Locate the cell with the specified text and output its [x, y] center coordinate. 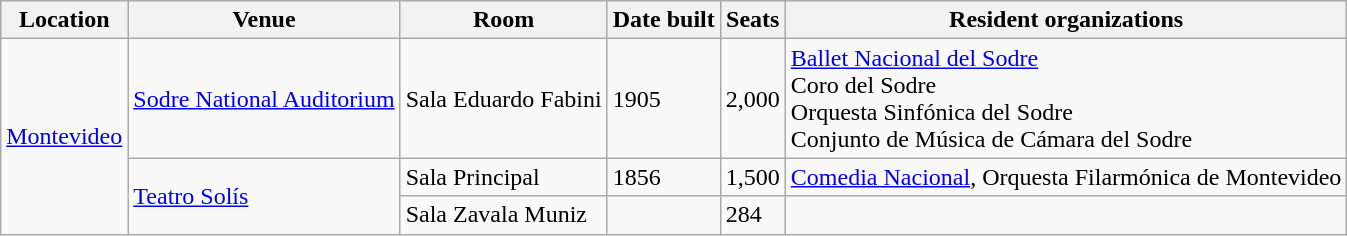
Date built [664, 20]
1,500 [752, 177]
2,000 [752, 98]
Resident organizations [1066, 20]
Location [64, 20]
Seats [752, 20]
Sala Zavala Muniz [504, 215]
284 [752, 215]
Sala Eduardo Fabini [504, 98]
Venue [264, 20]
1905 [664, 98]
Teatro Solís [264, 196]
1856 [664, 177]
Sala Principal [504, 177]
Comedia Nacional, Orquesta Filarmónica de Montevideo [1066, 177]
Sodre National Auditorium [264, 98]
Room [504, 20]
Ballet Nacional del SodreCoro del SodreOrquesta Sinfónica del SodreConjunto de Música de Cámara del Sodre [1066, 98]
Montevideo [64, 136]
